Pinpoint the cell where the given text exists, returning its (x, y) midpoint coordinate. 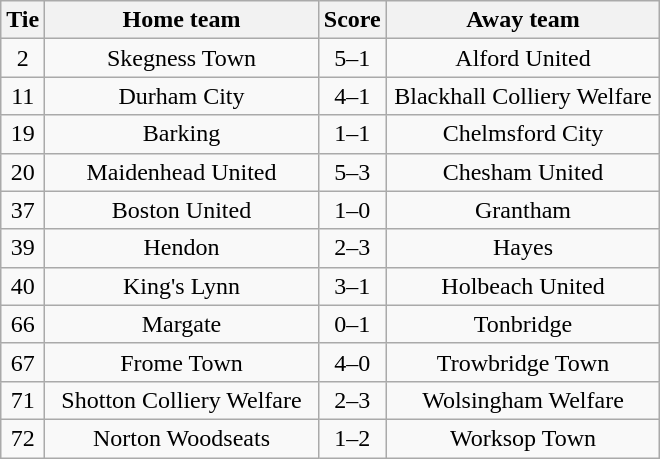
Holbeach United (523, 286)
1–0 (352, 210)
Chelmsford City (523, 134)
Grantham (523, 210)
Chesham United (523, 172)
Tie (23, 20)
Hendon (182, 248)
19 (23, 134)
0–1 (352, 324)
66 (23, 324)
Shotton Colliery Welfare (182, 400)
Blackhall Colliery Welfare (523, 96)
5–3 (352, 172)
Trowbridge Town (523, 362)
Margate (182, 324)
72 (23, 438)
King's Lynn (182, 286)
20 (23, 172)
71 (23, 400)
Frome Town (182, 362)
Worksop Town (523, 438)
4–1 (352, 96)
Wolsingham Welfare (523, 400)
37 (23, 210)
2 (23, 58)
3–1 (352, 286)
Boston United (182, 210)
Skegness Town (182, 58)
Home team (182, 20)
Durham City (182, 96)
1–2 (352, 438)
4–0 (352, 362)
Away team (523, 20)
Tonbridge (523, 324)
5–1 (352, 58)
Norton Woodseats (182, 438)
Maidenhead United (182, 172)
Hayes (523, 248)
40 (23, 286)
Barking (182, 134)
11 (23, 96)
39 (23, 248)
67 (23, 362)
Score (352, 20)
1–1 (352, 134)
Alford United (523, 58)
